Determine the (X, Y) coordinate at the center of the cell enclosing the given text.  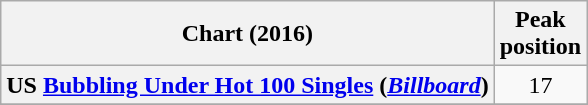
Peak position (540, 34)
17 (540, 85)
US Bubbling Under Hot 100 Singles (Billboard) (248, 85)
Chart (2016) (248, 34)
